Output the [x, y] coordinate of the center of the cell containing the given text.  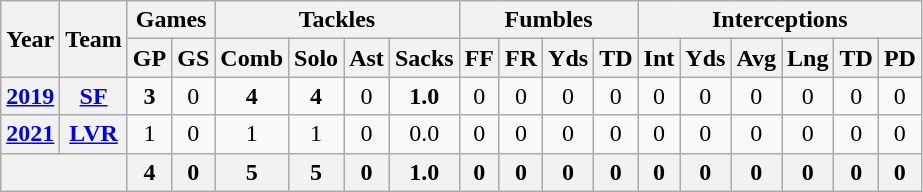
GP [149, 58]
Sacks [424, 58]
Avg [756, 58]
LVR [94, 134]
GS [194, 58]
Ast [367, 58]
Solo [316, 58]
PD [900, 58]
0.0 [424, 134]
Int [659, 58]
Lng [808, 58]
Interceptions [780, 20]
3 [149, 96]
2019 [30, 96]
Year [30, 39]
Games [170, 20]
SF [94, 96]
FR [520, 58]
Team [94, 39]
Fumbles [548, 20]
FF [479, 58]
Tackles [337, 20]
2021 [30, 134]
Comb [252, 58]
